Locate the cell with the specified text and output its (x, y) center coordinate. 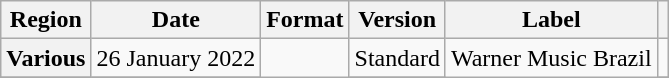
Various (46, 58)
Warner Music Brazil (551, 58)
Version (397, 20)
Format (305, 20)
26 January 2022 (176, 58)
Standard (397, 58)
Label (551, 20)
Date (176, 20)
Region (46, 20)
